Locate the cell with the specified text and output its [X, Y] center coordinate. 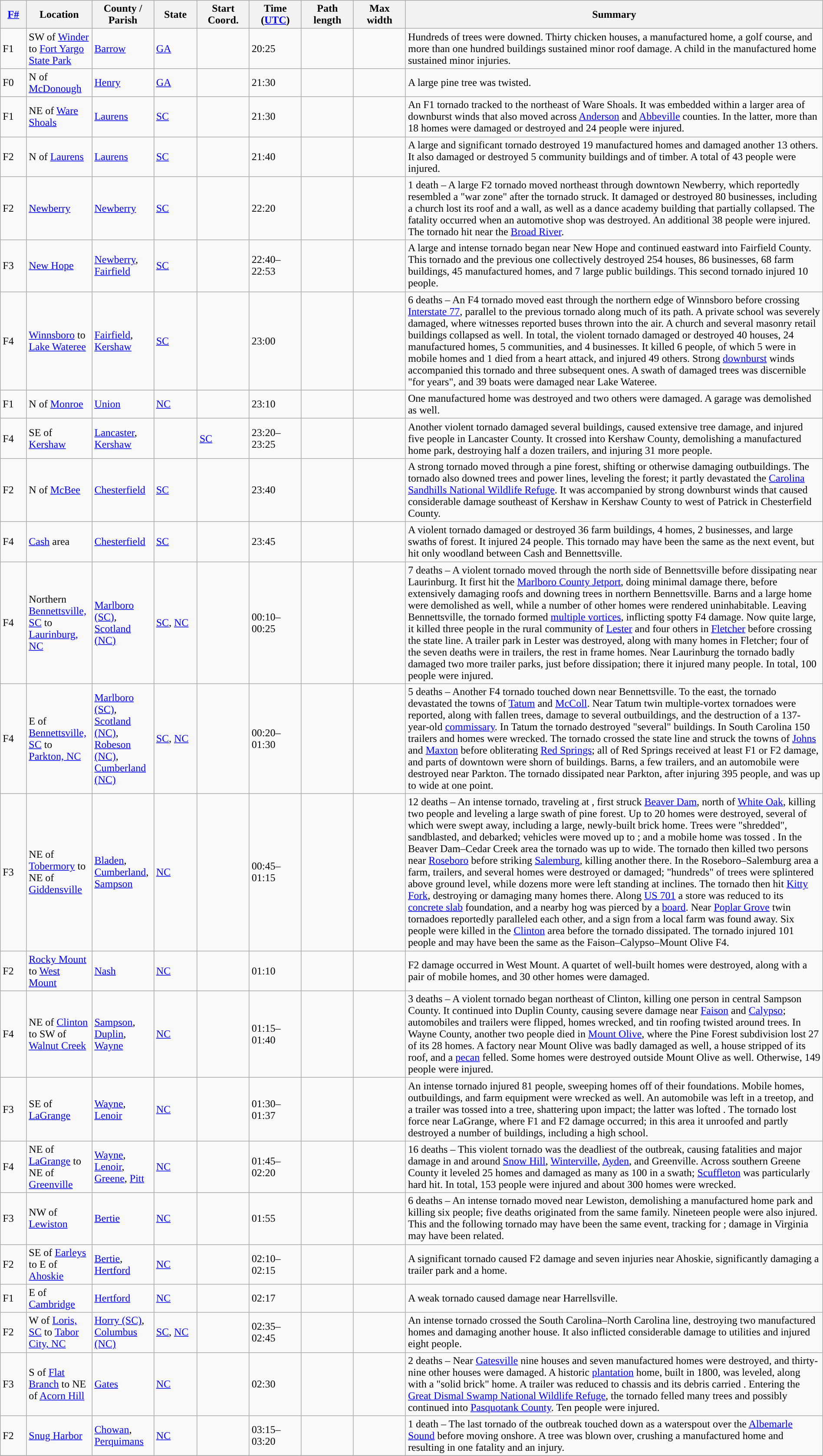
Summary [614, 15]
Path length [327, 15]
SW of Winder to Fort Yargo State Park [59, 49]
NE of Ware Shoals [59, 117]
Snug Harbor [59, 1436]
F2 damage occurred in West Mount. A quartet of well-built homes were destroyed, along with a pair of mobile homes, and 30 other homes were damaged. [614, 971]
Sampson, Duplin, Wayne [123, 1034]
SE of Kershaw [59, 438]
A significant tornado caused F2 damage and seven injuries near Ahoskie, significantly damaging a trailer park and a home. [614, 1264]
NE of LaGrange to NE of Greenville [59, 1167]
Gates [123, 1384]
Bertie [123, 1218]
02:35–02:45 [275, 1332]
01:55 [275, 1218]
23:20–23:25 [275, 438]
Chowan, Perquimans [123, 1436]
22:20 [275, 208]
03:15–03:20 [275, 1436]
E of Bennettsville, SC to Parkton, NC [59, 739]
Winnsboro to Lake Wateree [59, 341]
County / Parish [123, 15]
23:10 [275, 404]
00:20–01:30 [275, 739]
N of Monroe [59, 404]
Union [123, 404]
01:45–02:20 [275, 1167]
One manufactured home was destroyed and two others were damaged. A garage was demolished as well. [614, 404]
Time (UTC) [275, 15]
E of Cambridge [59, 1298]
NE of Clinton to SW of Walnut Creek [59, 1034]
01:10 [275, 971]
00:45–01:15 [275, 872]
02:30 [275, 1384]
Northern Bennettsville, SC to Laurinburg, NC [59, 622]
A large pine tree was twisted. [614, 82]
01:30–01:37 [275, 1109]
22:40–22:53 [275, 266]
Newberry, Fairfield [123, 266]
W of Loris, SC to Tabor City, NC [59, 1332]
N of McDonough [59, 82]
01:15–01:40 [275, 1034]
23:00 [275, 341]
Horry (SC), Columbus (NC) [123, 1332]
Barrow [123, 49]
New Hope [59, 266]
02:17 [275, 1298]
21:40 [275, 157]
Start Coord. [223, 15]
State [175, 15]
Marlboro (SC), Scotland (NC),Robeson (NC), Cumberland (NC) [123, 739]
S of Flat Branch to NE of Acorn Hill [59, 1384]
F# [13, 15]
Location [59, 15]
Bladen, Cumberland, Sampson [123, 872]
Rocky Mount to West Mount [59, 971]
23:45 [275, 541]
02:10–02:15 [275, 1264]
Lancaster, Kershaw [123, 438]
N of Laurens [59, 157]
SE of LaGrange [59, 1109]
NW of Lewiston [59, 1218]
Bertie, Hertford [123, 1264]
Hertford [123, 1298]
Fairfield, Kershaw [123, 341]
A weak tornado caused damage near Harrellsville. [614, 1298]
Wayne, Lenoir [123, 1109]
00:10–00:25 [275, 622]
NE of Tobermory to NE of Giddensville [59, 872]
Nash [123, 971]
23:40 [275, 490]
Max width [379, 15]
N of McBee [59, 490]
Henry [123, 82]
SE of Earleys to E of Ahoskie [59, 1264]
Marlboro (SC), Scotland (NC) [123, 622]
Cash area [59, 541]
F0 [13, 82]
Wayne, Lenoir, Greene, Pitt [123, 1167]
20:25 [275, 49]
